Locate the cell with the specified text and output its (x, y) center coordinate. 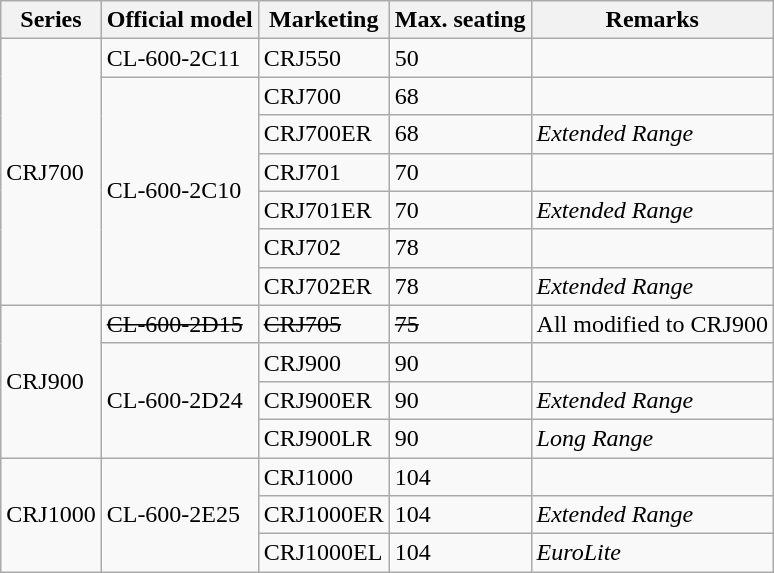
CRJ701ER (324, 210)
CRJ705 (324, 324)
EuroLite (652, 553)
Max. seating (460, 20)
CRJ702ER (324, 286)
CRJ701 (324, 172)
CL-600-2C10 (180, 191)
Long Range (652, 438)
50 (460, 58)
Series (51, 20)
Official model (180, 20)
Marketing (324, 20)
CRJ1000ER (324, 515)
Remarks (652, 20)
CL-600-2D15 (180, 324)
All modified to CRJ900 (652, 324)
CRJ702 (324, 248)
CL-600-2E25 (180, 515)
CRJ900ER (324, 400)
CRJ550 (324, 58)
CRJ700ER (324, 134)
75 (460, 324)
CL-600-2D24 (180, 400)
CRJ900LR (324, 438)
CRJ1000EL (324, 553)
CL-600-2C11 (180, 58)
